Capture the cell that displays the provided text and extract its (X, Y) central coordinate. 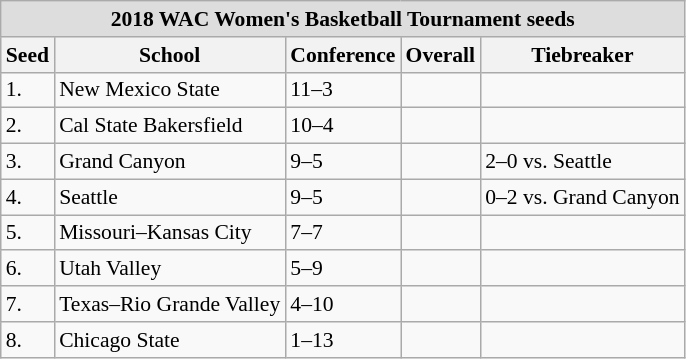
Overall (441, 55)
4. (28, 197)
Missouri–Kansas City (170, 233)
11–3 (342, 90)
New Mexico State (170, 90)
Chicago State (170, 340)
Seattle (170, 197)
2–0 vs. Seattle (582, 162)
1. (28, 90)
0–2 vs. Grand Canyon (582, 197)
Conference (342, 55)
4–10 (342, 304)
8. (28, 340)
7. (28, 304)
7–7 (342, 233)
Utah Valley (170, 269)
Cal State Bakersfield (170, 126)
Texas–Rio Grande Valley (170, 304)
2. (28, 126)
Seed (28, 55)
Grand Canyon (170, 162)
5–9 (342, 269)
6. (28, 269)
2018 WAC Women's Basketball Tournament seeds (343, 19)
1–13 (342, 340)
5. (28, 233)
10–4 (342, 126)
School (170, 55)
3. (28, 162)
Tiebreaker (582, 55)
